From the cell containing the given text, extract its center point as [X, Y] coordinate. 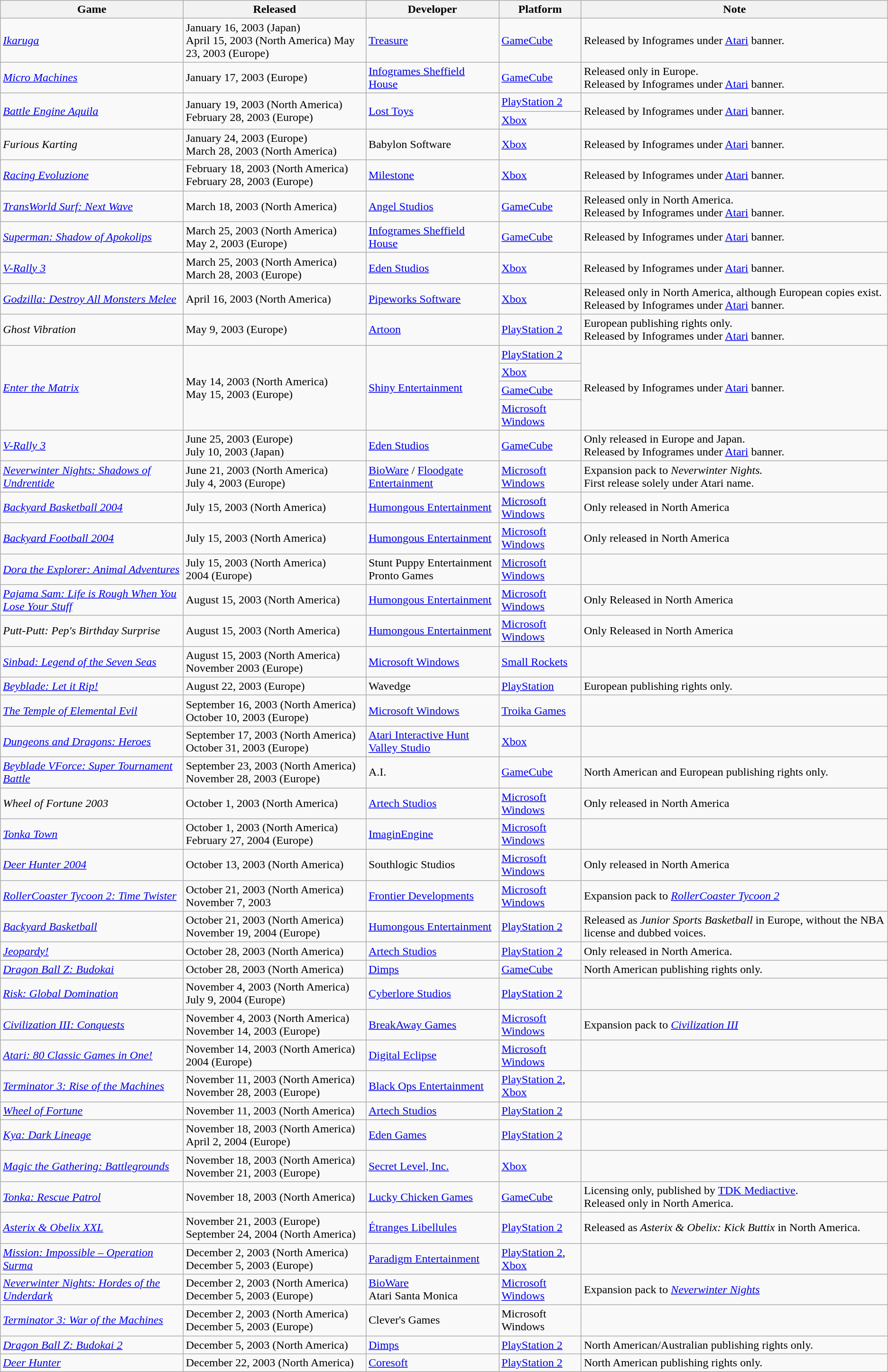
Treasure [432, 40]
September 23, 2003 (North America)November 28, 2003 (Europe) [274, 772]
Released as Junior Sports Basketball in Europe, without the NBA license and dubbed voices. [734, 927]
RollerCoaster Tycoon 2: Time Twister [92, 896]
November 4, 2003 (North America)November 14, 2003 (Europe) [274, 1025]
Angel Studios [432, 206]
Enter the Matrix [92, 388]
Mission: Impossible – Operation Surma [92, 1258]
Ghost Vibration [92, 329]
Stunt Puppy EntertainmentPronto Games [432, 569]
November 21, 2003 (Europe)September 24, 2004 (North America) [274, 1228]
November 14, 2003 (North America)2004 (Europe) [274, 1055]
March 18, 2003 (North America) [274, 206]
May 14, 2003 (North America)May 15, 2003 (Europe) [274, 388]
November 11, 2003 (North America)November 28, 2003 (Europe) [274, 1086]
Clever's Games [432, 1321]
Backyard Basketball [92, 927]
Sinbad: Legend of the Seven Seas [92, 661]
March 25, 2003 (North America)March 28, 2003 (Europe) [274, 268]
BioWareAtari Santa Monica [432, 1289]
ImaginEngine [432, 834]
November 4, 2003 (North America)July 9, 2004 (Europe) [274, 993]
Dora the Explorer: Animal Adventures [92, 569]
Atari Interactive Hunt Valley Studio [432, 741]
Developer [432, 9]
Eden Games [432, 1135]
January 19, 2003 (North America)February 28, 2003 (Europe) [274, 111]
August 22, 2003 (Europe) [274, 686]
Neverwinter Nights: Shadows of Undrentide [92, 476]
Pajama Sam: Life is Rough When You Lose Your Stuff [92, 600]
Coresoft [432, 1363]
November 18, 2003 (North America)April 2, 2004 (Europe) [274, 1135]
Risk: Global Domination [92, 993]
BreakAway Games [432, 1025]
April 16, 2003 (North America) [274, 299]
Released only in North America, although European copies exist.Released by Infogrames under Atari banner. [734, 299]
Milestone [432, 176]
Released [274, 9]
Paradigm Entertainment [432, 1258]
Asterix & Obelix XXL [92, 1228]
Neverwinter Nights: Hordes of the Underdark [92, 1289]
Only released in North America. [734, 951]
September 16, 2003 (North America)October 10, 2003 (Europe) [274, 711]
Licensing only, published by TDK Mediactive.Released only in North America. [734, 1196]
Babylon Software [432, 144]
Platform [540, 9]
Pipeworks Software [432, 299]
Terminator 3: Rise of the Machines [92, 1086]
Civilization III: Conquests [92, 1025]
Expansion pack to Neverwinter Nights [734, 1289]
January 16, 2003 (Japan)April 15, 2003 (North America) May 23, 2003 (Europe) [274, 40]
North American/Australian publishing rights only. [734, 1345]
May 9, 2003 (Europe) [274, 329]
Tonka Town [92, 834]
June 25, 2003 (Europe)July 10, 2003 (Japan) [274, 446]
Frontier Developments [432, 896]
Note [734, 9]
A.I. [432, 772]
February 18, 2003 (North America)February 28, 2003 (Europe) [274, 176]
Superman: Shadow of Apokolips [92, 237]
November 18, 2003 (North America)November 21, 2003 (Europe) [274, 1166]
Lost Toys [432, 111]
October 13, 2003 (North America) [274, 865]
Secret Level, Inc. [432, 1166]
Game [92, 9]
Beyblade: Let it Rip! [92, 686]
Southlogic Studios [432, 865]
August 15, 2003 (North America)November 2003 (Europe) [274, 661]
Beyblade VForce: Super Tournament Battle [92, 772]
Only released in Europe and Japan.Released by Infogrames under Atari banner. [734, 446]
Deer Hunter [92, 1363]
June 21, 2003 (North America)July 4, 2003 (Europe) [274, 476]
Released only in Europe.Released by Infogrames under Atari banner. [734, 78]
October 1, 2003 (North America)February 27, 2004 (Europe) [274, 834]
Backyard Football 2004 [92, 538]
Furious Karting [92, 144]
Artoon [432, 329]
European publishing rights only.Released by Infogrames under Atari banner. [734, 329]
Kya: Dark Lineage [92, 1135]
Micro Machines [92, 78]
March 25, 2003 (North America)May 2, 2003 (Europe) [274, 237]
Tonka: Rescue Patrol [92, 1196]
Battle Engine Aquila [92, 111]
Expansion pack to Civilization III [734, 1025]
January 24, 2003 (Europe)March 28, 2003 (North America) [274, 144]
PlayStation [540, 686]
September 17, 2003 (North America)October 31, 2003 (Europe) [274, 741]
Released only in North America.Released by Infogrames under Atari banner. [734, 206]
November 11, 2003 (North America) [274, 1111]
Dungeons and Dragons: Heroes [92, 741]
European publishing rights only. [734, 686]
November 18, 2003 (North America) [274, 1196]
October 21, 2003 (North America)November 7, 2003 [274, 896]
Dragon Ball Z: Budokai [92, 969]
Small Rockets [540, 661]
Racing Evoluzione [92, 176]
Backyard Basketball 2004 [92, 508]
The Temple of Elemental Evil [92, 711]
October 21, 2003 (North America)November 19, 2004 (Europe) [274, 927]
Étranges Libellules [432, 1228]
Digital Eclipse [432, 1055]
Wheel of Fortune [92, 1111]
Godzilla: Destroy All Monsters Melee [92, 299]
Cyberlore Studios [432, 993]
North American and European publishing rights only. [734, 772]
Expansion pack to Neverwinter Nights.First release solely under Atari name. [734, 476]
Troika Games [540, 711]
Black Ops Entertainment [432, 1086]
Magic the Gathering: Battlegrounds [92, 1166]
Wavedge [432, 686]
Expansion pack to RollerCoaster Tycoon 2 [734, 896]
Shiny Entertainment [432, 388]
December 22, 2003 (North America) [274, 1363]
Putt-Putt: Pep's Birthday Surprise [92, 631]
Terminator 3: War of the Machines [92, 1321]
Atari: 80 Classic Games in One! [92, 1055]
Lucky Chicken Games [432, 1196]
Wheel of Fortune 2003 [92, 803]
Ikaruga [92, 40]
Dragon Ball Z: Budokai 2 [92, 1345]
October 1, 2003 (North America) [274, 803]
Jeopardy! [92, 951]
Released as Asterix & Obelix: Kick Buttix in North America. [734, 1228]
BioWare / Floodgate Entertainment [432, 476]
July 15, 2003 (North America)2004 (Europe) [274, 569]
January 17, 2003 (Europe) [274, 78]
TransWorld Surf: Next Wave [92, 206]
December 5, 2003 (North America) [274, 1345]
Deer Hunter 2004 [92, 865]
